From the cell containing the given text, extract its center point as [x, y] coordinate. 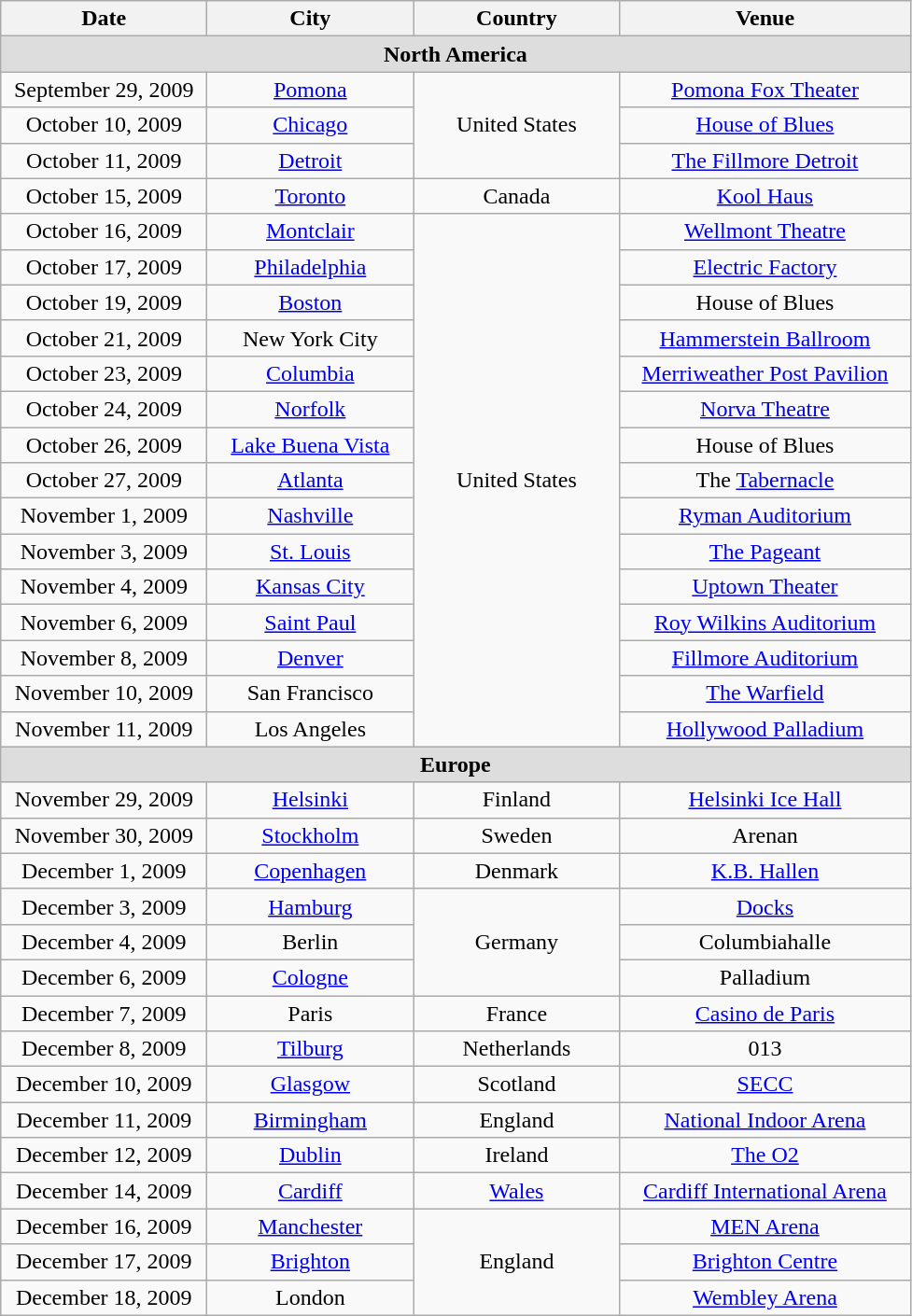
November 3, 2009 [105, 552]
Wellmont Theatre [765, 231]
Chicago [310, 125]
Date [105, 19]
Montclair [310, 231]
October 19, 2009 [105, 302]
National Indoor Arena [765, 1120]
Cardiff International Arena [765, 1191]
December 14, 2009 [105, 1191]
Kool Haus [765, 196]
Wales [517, 1191]
MEN Arena [765, 1226]
Lake Buena Vista [310, 445]
December 17, 2009 [105, 1262]
Scotland [517, 1085]
Pomona [310, 90]
November 10, 2009 [105, 693]
Columbia [310, 373]
013 [765, 1049]
Docks [765, 906]
France [517, 1013]
City [310, 19]
Helsinki Ice Hall [765, 800]
Philadelphia [310, 267]
Venue [765, 19]
K.B. Hallen [765, 871]
Palladium [765, 977]
Manchester [310, 1226]
The Pageant [765, 552]
Hollywood Palladium [765, 729]
Copenhagen [310, 871]
Canada [517, 196]
October 16, 2009 [105, 231]
October 11, 2009 [105, 161]
Brighton [310, 1262]
November 4, 2009 [105, 587]
Roy Wilkins Auditorium [765, 623]
November 11, 2009 [105, 729]
Brighton Centre [765, 1262]
Columbiahalle [765, 942]
Ireland [517, 1155]
December 12, 2009 [105, 1155]
Pomona Fox Theater [765, 90]
Dublin [310, 1155]
November 29, 2009 [105, 800]
Helsinki [310, 800]
Saint Paul [310, 623]
October 10, 2009 [105, 125]
December 10, 2009 [105, 1085]
Finland [517, 800]
New York City [310, 338]
November 30, 2009 [105, 835]
December 1, 2009 [105, 871]
Stockholm [310, 835]
December 18, 2009 [105, 1297]
Glasgow [310, 1085]
September 29, 2009 [105, 90]
Country [517, 19]
Birmingham [310, 1120]
December 8, 2009 [105, 1049]
Nashville [310, 516]
December 7, 2009 [105, 1013]
October 24, 2009 [105, 409]
November 6, 2009 [105, 623]
October 17, 2009 [105, 267]
Detroit [310, 161]
Germany [517, 942]
October 27, 2009 [105, 481]
Casino de Paris [765, 1013]
Wembley Arena [765, 1297]
Los Angeles [310, 729]
November 8, 2009 [105, 658]
Uptown Theater [765, 587]
Europe [456, 764]
St. Louis [310, 552]
November 1, 2009 [105, 516]
Arenan [765, 835]
The Warfield [765, 693]
The Fillmore Detroit [765, 161]
Hammerstein Ballroom [765, 338]
Merriweather Post Pavilion [765, 373]
October 21, 2009 [105, 338]
Hamburg [310, 906]
December 6, 2009 [105, 977]
Electric Factory [765, 267]
October 15, 2009 [105, 196]
The O2 [765, 1155]
December 16, 2009 [105, 1226]
North America [456, 54]
San Francisco [310, 693]
Fillmore Auditorium [765, 658]
SECC [765, 1085]
Berlin [310, 942]
Boston [310, 302]
Tilburg [310, 1049]
October 26, 2009 [105, 445]
Cologne [310, 977]
Paris [310, 1013]
October 23, 2009 [105, 373]
Atlanta [310, 481]
December 4, 2009 [105, 942]
December 3, 2009 [105, 906]
The Tabernacle [765, 481]
Denver [310, 658]
Netherlands [517, 1049]
Sweden [517, 835]
Ryman Auditorium [765, 516]
London [310, 1297]
Kansas City [310, 587]
Toronto [310, 196]
Norfolk [310, 409]
December 11, 2009 [105, 1120]
Cardiff [310, 1191]
Norva Theatre [765, 409]
Denmark [517, 871]
